Search for the cell housing the specified text and yield its (X, Y) center coordinate. 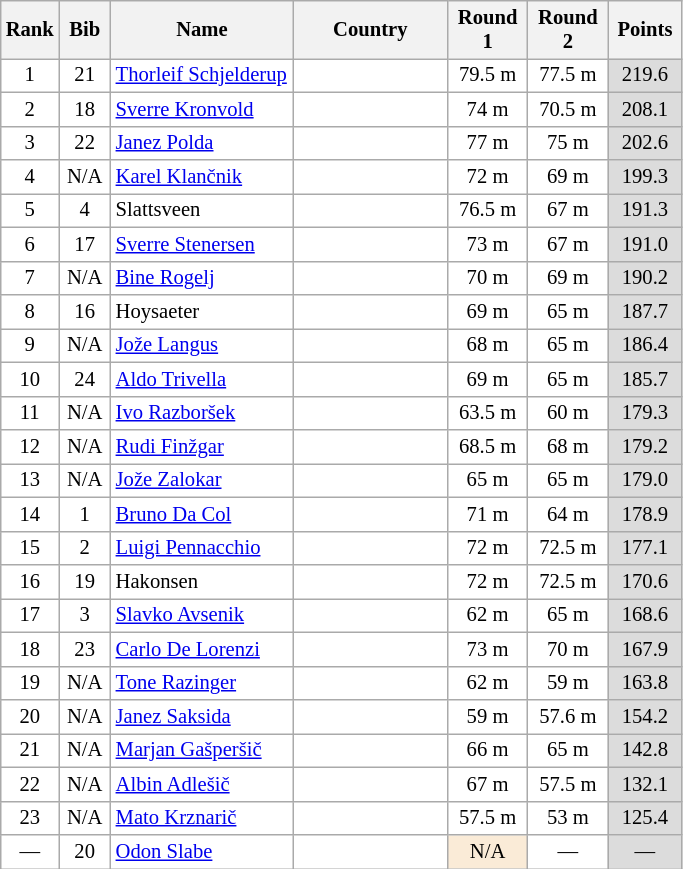
Bruno Da Col (202, 514)
Odon Slabe (202, 851)
185.7 (645, 379)
Karel Klančnik (202, 177)
191.0 (645, 244)
132.1 (645, 784)
24 (85, 379)
187.7 (645, 311)
Aldo Trivella (202, 379)
74 m (487, 109)
57.6 m (568, 717)
Jože Langus (202, 345)
Luigi Pennacchio (202, 548)
Bib (85, 29)
12 (30, 447)
9 (30, 345)
219.6 (645, 75)
77 m (487, 143)
15 (30, 548)
Carlo De Lorenzi (202, 649)
Slattsveen (202, 210)
64 m (568, 514)
191.3 (645, 210)
Bine Rogelj (202, 278)
Mato Krznarič (202, 818)
178.9 (645, 514)
Hoysaeter (202, 311)
Janez Saksida (202, 717)
63.5 m (487, 413)
11 (30, 413)
Marjan Gašperšič (202, 750)
Country (370, 29)
75 m (568, 143)
Round 1 (487, 29)
125.4 (645, 818)
Albin Adlešič (202, 784)
10 (30, 379)
179.0 (645, 480)
53 m (568, 818)
71 m (487, 514)
167.9 (645, 649)
154.2 (645, 717)
179.3 (645, 413)
Round 2 (568, 29)
179.2 (645, 447)
142.8 (645, 750)
Ivo Razboršek (202, 413)
Jože Zalokar (202, 480)
76.5 m (487, 210)
186.4 (645, 345)
190.2 (645, 278)
66 m (487, 750)
Janez Polda (202, 143)
Sverre Stenersen (202, 244)
14 (30, 514)
Rank (30, 29)
Slavko Avsenik (202, 615)
Hakonsen (202, 581)
163.8 (645, 683)
8 (30, 311)
5 (30, 210)
170.6 (645, 581)
Sverre Kronvold (202, 109)
202.6 (645, 143)
79.5 m (487, 75)
13 (30, 480)
70.5 m (568, 109)
77.5 m (568, 75)
7 (30, 278)
Points (645, 29)
Tone Razinger (202, 683)
68.5 m (487, 447)
177.1 (645, 548)
208.1 (645, 109)
Rudi Finžgar (202, 447)
60 m (568, 413)
199.3 (645, 177)
168.6 (645, 615)
Thorleif Schjelderup (202, 75)
6 (30, 244)
Name (202, 29)
